Identify which cell holds the provided text, then report its (x, y) central coordinate. 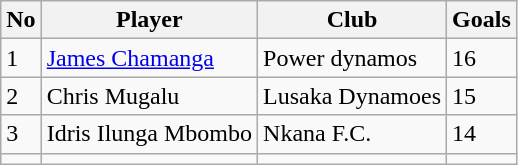
James Chamanga (149, 58)
Goals (482, 20)
Nkana F.C. (352, 134)
Player (149, 20)
Chris Mugalu (149, 96)
16 (482, 58)
3 (21, 134)
No (21, 20)
Club (352, 20)
Power dynamos (352, 58)
2 (21, 96)
1 (21, 58)
Idris Ilunga Mbombo (149, 134)
15 (482, 96)
14 (482, 134)
Lusaka Dynamoes (352, 96)
